Capture the cell that displays the provided text and extract its [x, y] central coordinate. 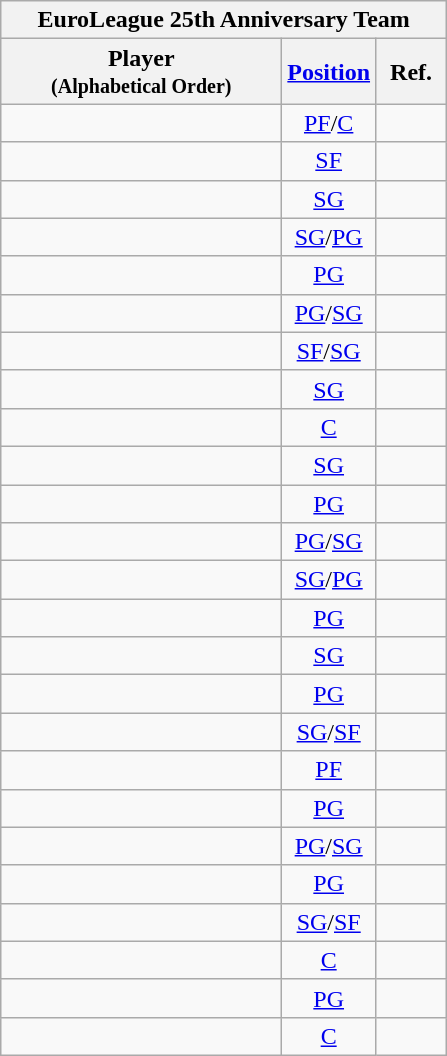
SF/SG [329, 351]
EuroLeague 25th Anniversary Team [224, 20]
SF [329, 161]
Position [329, 72]
PF/C [329, 123]
PF [329, 770]
Player (Alphabetical Order) [142, 72]
Ref. [412, 72]
